Pinpoint the cell where the given text exists, returning its (X, Y) midpoint coordinate. 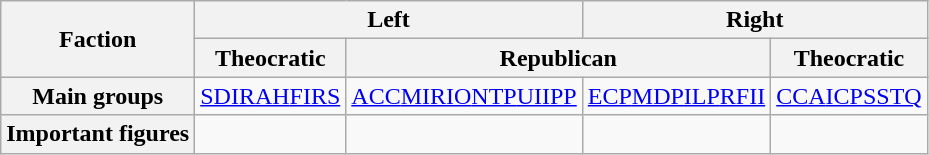
SDIRAHFIRS (270, 96)
Faction (98, 39)
Important figures (98, 134)
CCAICPSSTQ (849, 96)
Main groups (98, 96)
Left (389, 20)
Republican (558, 58)
Right (754, 20)
ACCMIRIONTPUIIPP (464, 96)
ECPMDPILPRFII (676, 96)
